Identify which cell holds the provided text, then report its (X, Y) central coordinate. 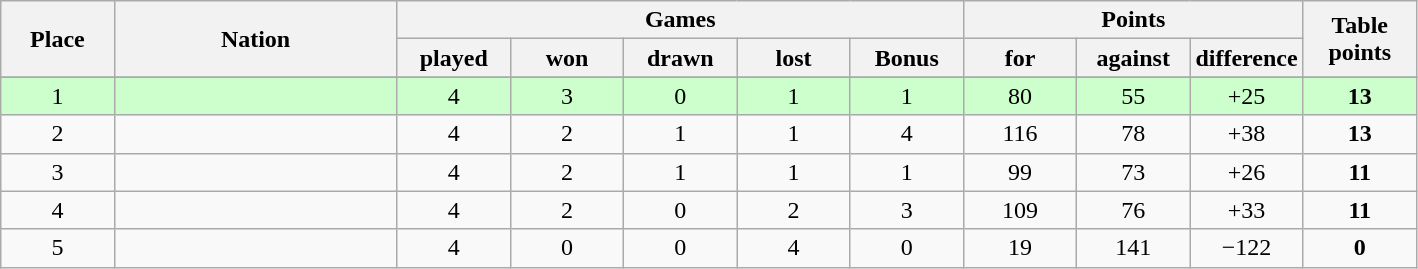
80 (1020, 96)
drawn (680, 58)
Nation (256, 39)
116 (1020, 134)
19 (1020, 248)
Points (1133, 20)
+25 (1246, 96)
141 (1134, 248)
76 (1134, 210)
78 (1134, 134)
109 (1020, 210)
55 (1134, 96)
+26 (1246, 172)
+38 (1246, 134)
lost (794, 58)
Games (680, 20)
against (1134, 58)
played (454, 58)
73 (1134, 172)
difference (1246, 58)
+33 (1246, 210)
−122 (1246, 248)
Bonus (906, 58)
99 (1020, 172)
for (1020, 58)
5 (58, 248)
Place (58, 39)
won (566, 58)
Tablepoints (1360, 39)
